Identify which cell holds the provided text, then report its (x, y) central coordinate. 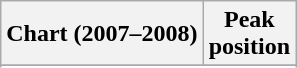
Peakposition (249, 34)
Chart (2007–2008) (102, 34)
